Determine the (X, Y) coordinate at the center of the cell enclosing the given text.  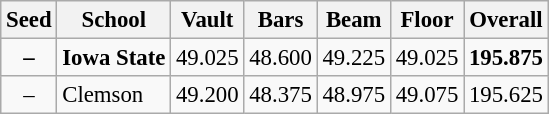
49.225 (354, 58)
Seed (29, 20)
Overall (506, 20)
Vault (208, 20)
School (114, 20)
48.375 (280, 95)
195.875 (506, 58)
49.200 (208, 95)
49.075 (426, 95)
48.600 (280, 58)
Bars (280, 20)
Iowa State (114, 58)
Clemson (114, 95)
Beam (354, 20)
48.975 (354, 95)
195.625 (506, 95)
Floor (426, 20)
